Identify which cell holds the provided text, then report its (x, y) central coordinate. 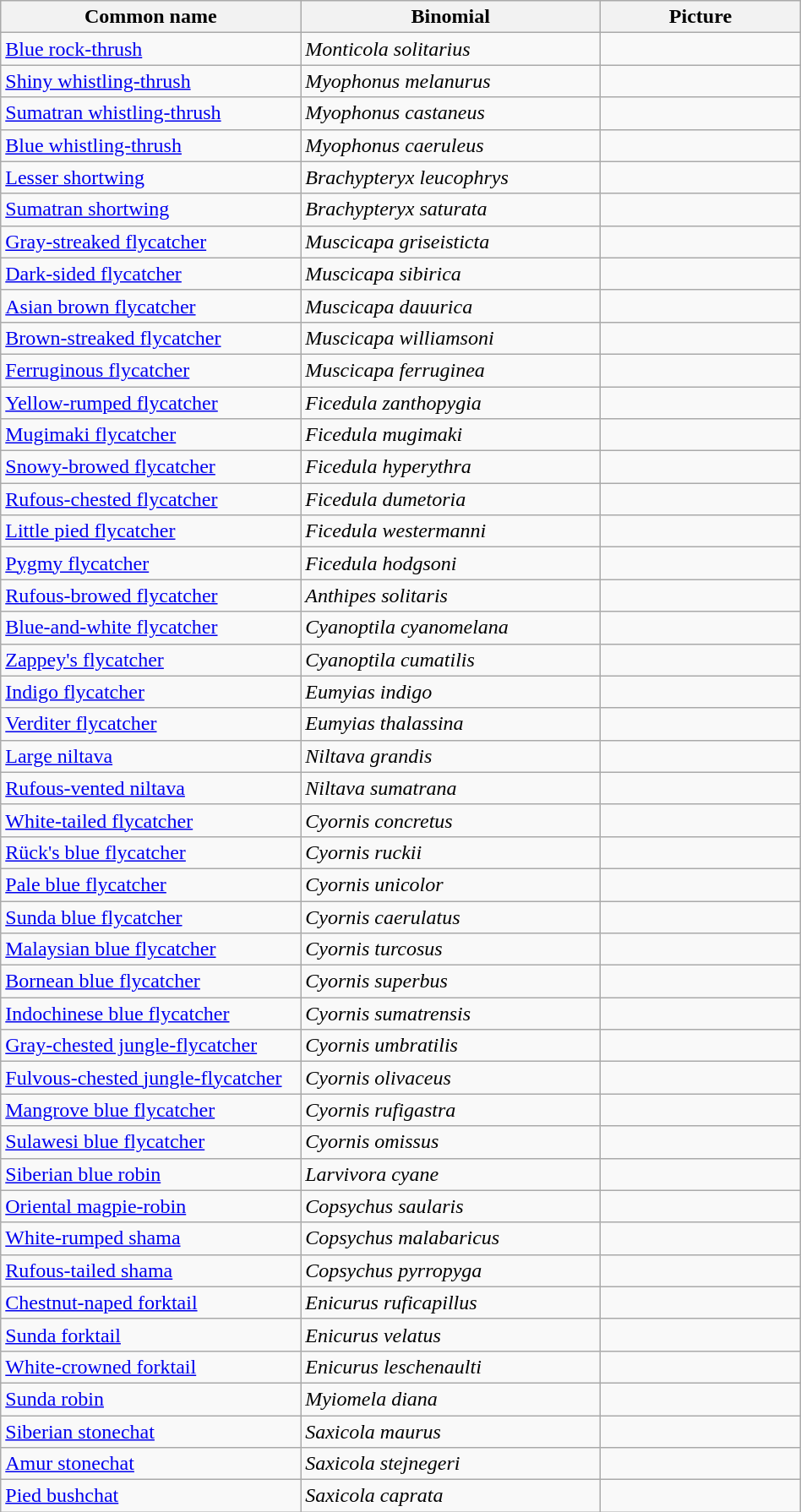
Cyanoptila cumatilis (451, 660)
Brachypteryx saturata (451, 209)
Cyornis olivaceus (451, 1078)
White-crowned forktail (150, 1367)
Eumyias thalassina (451, 724)
Sumatran shortwing (150, 209)
Cyornis superbus (451, 982)
Little pied flycatcher (150, 531)
Indigo flycatcher (150, 692)
Anthipes solitaris (451, 596)
Enicurus ruficapillus (451, 1303)
Cyornis concretus (451, 820)
Sunda forktail (150, 1335)
Cyornis sumatrensis (451, 1014)
Rufous-tailed shama (150, 1270)
Oriental magpie-robin (150, 1206)
Mangrove blue flycatcher (150, 1110)
Sunda robin (150, 1399)
Pale blue flycatcher (150, 884)
Cyornis caerulatus (451, 916)
Muscicapa sibirica (451, 274)
Cyornis turcosus (451, 949)
Monticola solitarius (451, 49)
Bornean blue flycatcher (150, 982)
Chestnut-naped forktail (150, 1303)
Saxicola caprata (451, 1496)
Copsychus malabaricus (451, 1238)
Asian brown flycatcher (150, 306)
Fulvous-chested jungle-flycatcher (150, 1078)
Rufous-chested flycatcher (150, 499)
Rufous-browed flycatcher (150, 596)
Gray-streaked flycatcher (150, 242)
Siberian blue robin (150, 1174)
Ficedula hodgsoni (451, 563)
Rufous-vented niltava (150, 788)
Eumyias indigo (451, 692)
Sulawesi blue flycatcher (150, 1142)
Indochinese blue flycatcher (150, 1014)
Pygmy flycatcher (150, 563)
Niltava sumatrana (451, 788)
Myophonus melanurus (451, 81)
White-rumped shama (150, 1238)
Rück's blue flycatcher (150, 852)
Dark-sided flycatcher (150, 274)
Copsychus saularis (451, 1206)
Larvivora cyane (451, 1174)
Snowy-browed flycatcher (150, 467)
Verditer flycatcher (150, 724)
Blue whistling-thrush (150, 145)
Cyanoptila cyanomelana (451, 628)
Blue-and-white flycatcher (150, 628)
Cyornis unicolor (451, 884)
Lesser shortwing (150, 177)
Niltava grandis (451, 756)
Pied bushchat (150, 1496)
Enicurus velatus (451, 1335)
Copsychus pyrropyga (451, 1270)
Yellow-rumped flycatcher (150, 403)
Muscicapa williamsoni (451, 338)
Muscicapa ferruginea (451, 370)
Saxicola stejnegeri (451, 1464)
Sunda blue flycatcher (150, 916)
Cyornis rufigastra (451, 1110)
Ficedula hyperythra (451, 467)
Zappey's flycatcher (150, 660)
Mugimaki flycatcher (150, 435)
White-tailed flycatcher (150, 820)
Cyornis ruckii (451, 852)
Cyornis omissus (451, 1142)
Binomial (451, 17)
Picture (701, 17)
Myophonus castaneus (451, 113)
Sumatran whistling-thrush (150, 113)
Enicurus leschenaulti (451, 1367)
Cyornis umbratilis (451, 1046)
Ficedula zanthopygia (451, 403)
Muscicapa griseisticta (451, 242)
Common name (150, 17)
Ferruginous flycatcher (150, 370)
Ficedula dumetoria (451, 499)
Brachypteryx leucophrys (451, 177)
Muscicapa dauurica (451, 306)
Malaysian blue flycatcher (150, 949)
Brown-streaked flycatcher (150, 338)
Saxicola maurus (451, 1432)
Myophonus caeruleus (451, 145)
Ficedula mugimaki (451, 435)
Amur stonechat (150, 1464)
Blue rock-thrush (150, 49)
Ficedula westermanni (451, 531)
Siberian stonechat (150, 1432)
Myiomela diana (451, 1399)
Large niltava (150, 756)
Shiny whistling-thrush (150, 81)
Gray-chested jungle-flycatcher (150, 1046)
